Provide the [X, Y] coordinate of the cell's center where the given text is located.  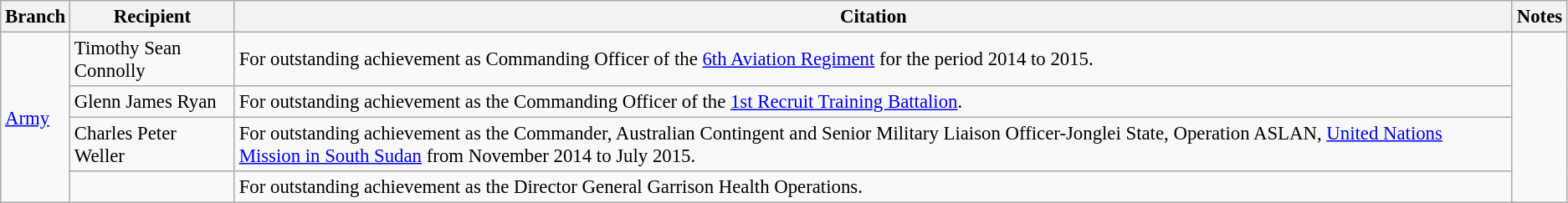
Branch [35, 17]
For outstanding achievement as Commanding Officer of the 6th Aviation Regiment for the period 2014 to 2015. [874, 60]
Citation [874, 17]
Recipient [152, 17]
For outstanding achievement as the Director General Garrison Health Operations. [874, 187]
Timothy Sean Connolly [152, 60]
Notes [1540, 17]
For outstanding achievement as the Commanding Officer of the 1st Recruit Training Battalion. [874, 102]
Charles Peter Weller [152, 145]
Glenn James Ryan [152, 102]
Army [35, 118]
